Identify which cell holds the provided text, then report its (x, y) central coordinate. 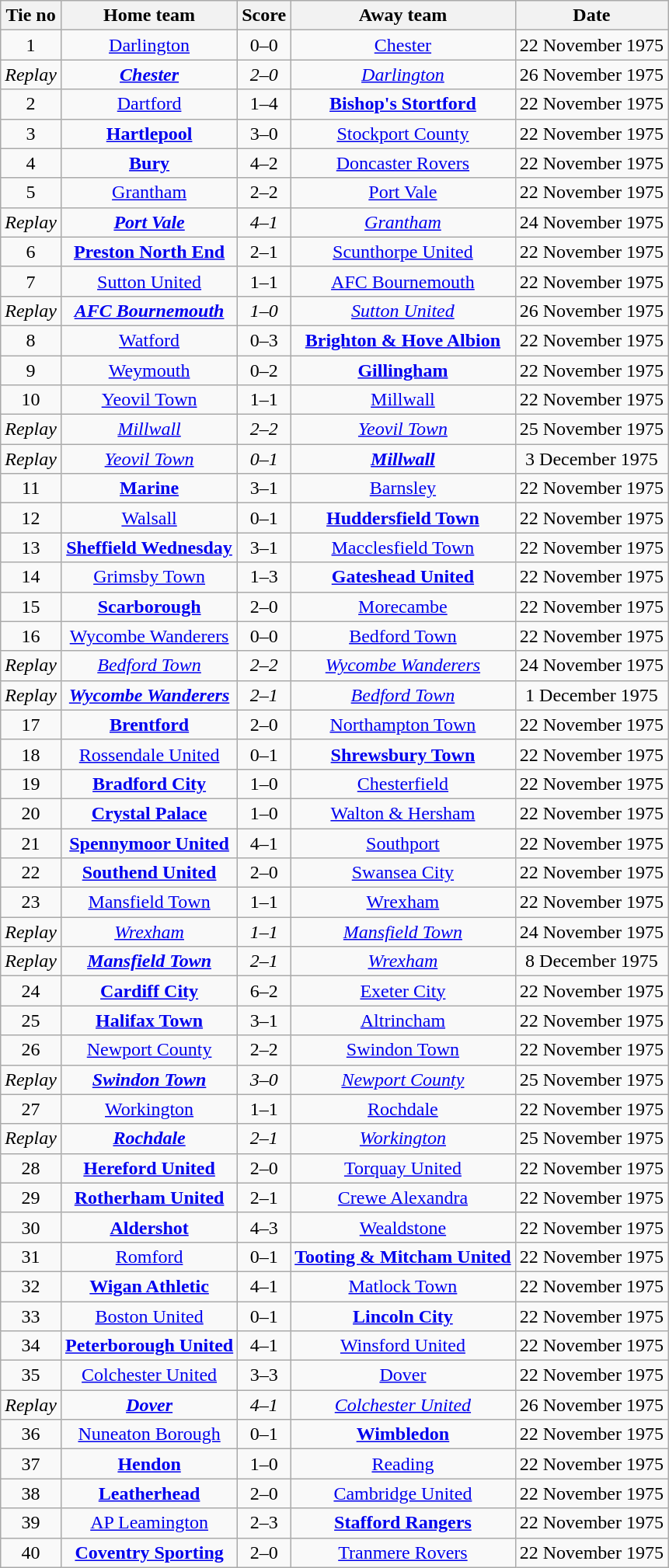
22 (31, 873)
Wealdstone (403, 1227)
Halifax Town (149, 1020)
4–3 (264, 1227)
Wigan Athletic (149, 1286)
2–3 (264, 1523)
33 (31, 1316)
7 (31, 281)
Weymouth (149, 370)
23 (31, 902)
19 (31, 784)
17 (31, 725)
Exeter City (403, 991)
6–2 (264, 991)
40 (31, 1552)
1–3 (264, 577)
8 (31, 340)
6 (31, 252)
Aldershot (149, 1227)
Walton & Hersham (403, 813)
11 (31, 488)
Away team (403, 16)
Torquay United (403, 1168)
Chesterfield (403, 784)
Cardiff City (149, 991)
9 (31, 370)
16 (31, 636)
38 (31, 1493)
30 (31, 1227)
Tooting & Mitcham United (403, 1257)
Altrincham (403, 1020)
Cambridge United (403, 1493)
27 (31, 1109)
18 (31, 754)
4 (31, 163)
35 (31, 1375)
32 (31, 1286)
AP Leamington (149, 1523)
13 (31, 548)
20 (31, 813)
29 (31, 1198)
31 (31, 1257)
Date (591, 16)
Grimsby Town (149, 577)
Matlock Town (403, 1286)
Huddersfield Town (403, 518)
Marine (149, 488)
Northampton Town (403, 725)
Stafford Rangers (403, 1523)
10 (31, 400)
Leatherhead (149, 1493)
1–4 (264, 104)
Peterborough United (149, 1346)
Gateshead United (403, 577)
0–3 (264, 340)
34 (31, 1346)
Bishop's Stortford (403, 104)
Shrewsbury Town (403, 754)
3–3 (264, 1375)
Crewe Alexandra (403, 1198)
Barnsley (403, 488)
Hartlepool (149, 134)
Wimbledon (403, 1434)
36 (31, 1434)
15 (31, 607)
4–2 (264, 163)
Macclesfield Town (403, 548)
Hereford United (149, 1168)
Rossendale United (149, 754)
1 December 1975 (591, 695)
39 (31, 1523)
Reading (403, 1464)
25 (31, 1020)
3 December 1975 (591, 459)
Scarborough (149, 607)
Score (264, 16)
Southport (403, 843)
37 (31, 1464)
Morecambe (403, 607)
Stockport County (403, 134)
2 (31, 104)
3 (31, 134)
Tranmere Rovers (403, 1552)
Preston North End (149, 252)
24 (31, 991)
Boston United (149, 1316)
Southend United (149, 873)
Hendon (149, 1464)
Brighton & Hove Albion (403, 340)
Walsall (149, 518)
Crystal Palace (149, 813)
Scunthorpe United (403, 252)
14 (31, 577)
Rotherham United (149, 1198)
Tie no (31, 16)
8 December 1975 (591, 961)
1 (31, 45)
Swansea City (403, 873)
Bradford City (149, 784)
Watford (149, 340)
Spennymoor United (149, 843)
Nuneaton Borough (149, 1434)
Gillingham (403, 370)
Sheffield Wednesday (149, 548)
12 (31, 518)
0–2 (264, 370)
26 (31, 1050)
Brentford (149, 725)
Lincoln City (403, 1316)
Coventry Sporting (149, 1552)
28 (31, 1168)
Doncaster Rovers (403, 163)
Winsford United (403, 1346)
Bury (149, 163)
Home team (149, 16)
21 (31, 843)
5 (31, 193)
Romford (149, 1257)
Dartford (149, 104)
